Identify which cell holds the provided text, then report its [X, Y] central coordinate. 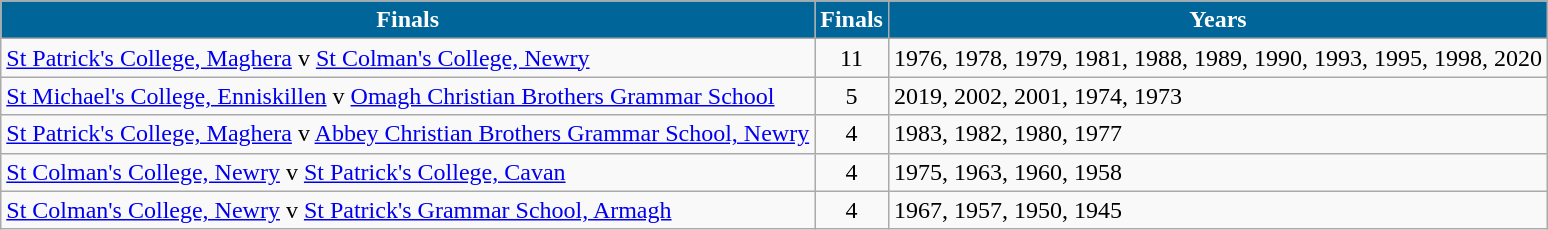
Years [1218, 20]
1976, 1978, 1979, 1981, 1988, 1989, 1990, 1993, 1995, 1998, 2020 [1218, 58]
5 [852, 96]
1975, 1963, 1960, 1958 [1218, 172]
11 [852, 58]
1983, 1982, 1980, 1977 [1218, 134]
1967, 1957, 1950, 1945 [1218, 210]
St Colman's College, Newry v St Patrick's College, Cavan [408, 172]
St Patrick's College, Maghera v St Colman's College, Newry [408, 58]
St Michael's College, Enniskillen v Omagh Christian Brothers Grammar School [408, 96]
St Colman's College, Newry v St Patrick's Grammar School, Armagh [408, 210]
St Patrick's College, Maghera v Abbey Christian Brothers Grammar School, Newry [408, 134]
2019, 2002, 2001, 1974, 1973 [1218, 96]
